Identify which cell holds the provided text, then report its [X, Y] central coordinate. 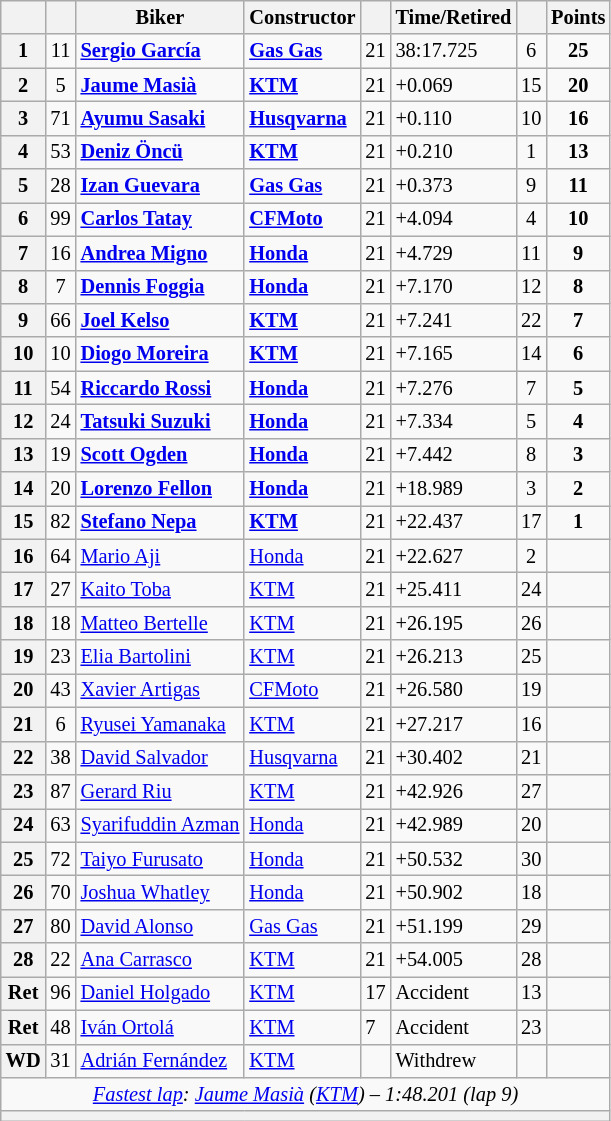
Biker [160, 17]
Syarifuddin Azman [160, 825]
Mario Aji [160, 556]
+54.005 [454, 960]
+7.334 [454, 421]
54 [61, 388]
Scott Ogden [160, 455]
29 [531, 926]
+27.217 [454, 724]
+4.094 [454, 219]
+4.729 [454, 253]
Carlos Tatay [160, 219]
43 [61, 690]
Sergio García [160, 51]
71 [61, 118]
Iván Ortolá [160, 1027]
72 [61, 859]
+30.402 [454, 758]
+0.210 [454, 152]
+7.276 [454, 388]
+0.110 [454, 118]
31 [61, 1061]
+51.199 [454, 926]
Diogo Moreira [160, 354]
87 [61, 791]
Matteo Bertelle [160, 623]
99 [61, 219]
Andrea Migno [160, 253]
Fastest lap: Jaume Masià (KTM) – 1:48.201 (lap 9) [306, 1094]
Kaito Toba [160, 589]
Constructor [302, 17]
+22.437 [454, 522]
Xavier Artigas [160, 690]
Stefano Nepa [160, 522]
Ana Carrasco [160, 960]
+26.580 [454, 690]
+0.069 [454, 85]
Jaume Masià [160, 85]
Taiyo Furusato [160, 859]
Elia Bartolini [160, 657]
38 [61, 758]
Adrián Fernández [160, 1061]
Ryusei Yamanaka [160, 724]
Lorenzo Fellon [160, 489]
96 [61, 993]
Gerard Riu [160, 791]
Dennis Foggia [160, 287]
+18.989 [454, 489]
30 [531, 859]
+42.989 [454, 825]
82 [61, 522]
64 [61, 556]
+26.213 [454, 657]
Ayumu Sasaki [160, 118]
+26.195 [454, 623]
+42.926 [454, 791]
+22.627 [454, 556]
80 [61, 926]
Riccardo Rossi [160, 388]
Daniel Holgado [160, 993]
+0.373 [454, 186]
Joshua Whatley [160, 892]
66 [61, 320]
Izan Guevara [160, 186]
+7.165 [454, 354]
Points [578, 17]
+25.411 [454, 589]
Time/Retired [454, 17]
38:17.725 [454, 51]
Deniz Öncü [160, 152]
+50.902 [454, 892]
David Alonso [160, 926]
WD [24, 1061]
Withdrew [454, 1061]
48 [61, 1027]
63 [61, 825]
Tatsuki Suzuki [160, 421]
+7.170 [454, 287]
+7.241 [454, 320]
70 [61, 892]
53 [61, 152]
+7.442 [454, 455]
+50.532 [454, 859]
David Salvador [160, 758]
Joel Kelso [160, 320]
